Extract the (x, y) coordinate from the center of the cell holding the provided text.  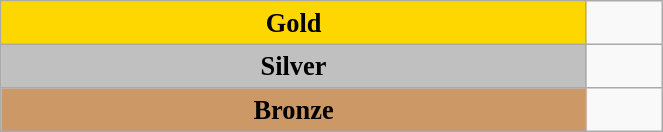
Bronze (294, 109)
Silver (294, 66)
Gold (294, 22)
